Pinpoint the cell where the given text exists, returning its [X, Y] midpoint coordinate. 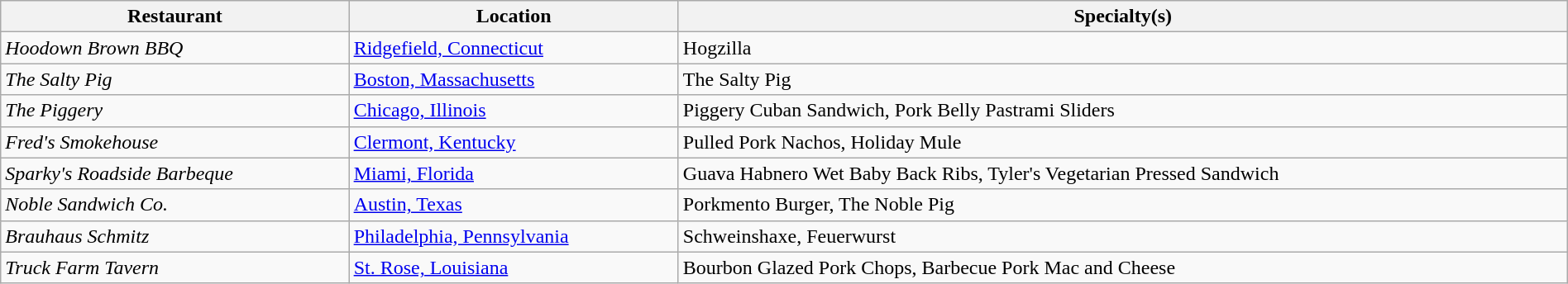
Restaurant [175, 17]
Hoodown Brown BBQ [175, 48]
Schweinshaxe, Feuerwurst [1123, 236]
The Piggery [175, 111]
Ridgefield, Connecticut [514, 48]
Fred's Smokehouse [175, 142]
Brauhaus Schmitz [175, 236]
Hogzilla [1123, 48]
Specialty(s) [1123, 17]
Sparky's Roadside Barbeque [175, 173]
Truck Farm Tavern [175, 267]
Austin, Texas [514, 205]
Noble Sandwich Co. [175, 205]
Guava Habnero Wet Baby Back Ribs, Tyler's Vegetarian Pressed Sandwich [1123, 173]
Piggery Cuban Sandwich, Pork Belly Pastrami Sliders [1123, 111]
Miami, Florida [514, 173]
Boston, Massachusetts [514, 79]
Clermont, Kentucky [514, 142]
Location [514, 17]
St. Rose, Louisiana [514, 267]
Pulled Pork Nachos, Holiday Mule [1123, 142]
Chicago, Illinois [514, 111]
Bourbon Glazed Pork Chops, Barbecue Pork Mac and Cheese [1123, 267]
Philadelphia, Pennsylvania [514, 236]
Porkmento Burger, The Noble Pig [1123, 205]
